Determine the [x, y] coordinate at the center of the cell enclosing the given text.  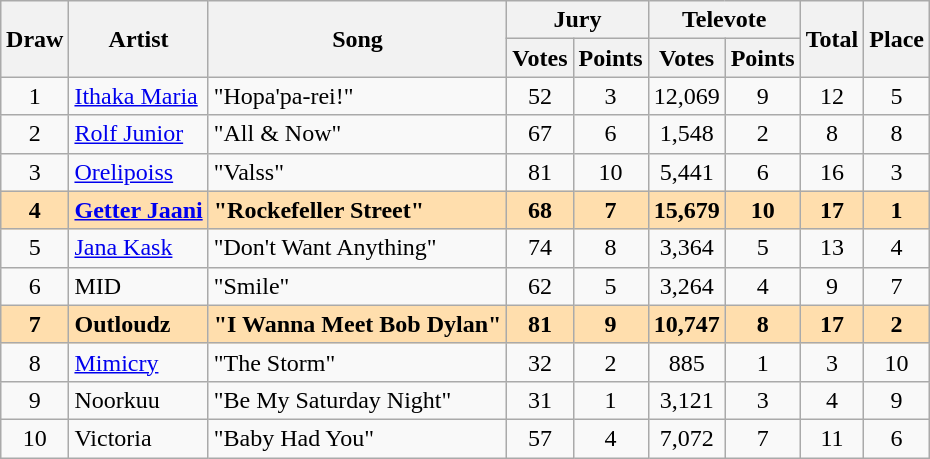
Ithaka Maria [138, 96]
12 [832, 96]
62 [540, 286]
13 [832, 248]
"All & Now" [358, 134]
"Don't Want Anything" [358, 248]
Draw [35, 39]
Total [832, 39]
"Be My Saturday Night" [358, 400]
7,072 [686, 438]
Televote [724, 20]
"Valss" [358, 172]
11 [832, 438]
Orelipoiss [138, 172]
Artist [138, 39]
3,264 [686, 286]
Song [358, 39]
Mimicry [138, 362]
Jury [578, 20]
16 [832, 172]
5,441 [686, 172]
MID [138, 286]
Outloudz [138, 324]
Place [897, 39]
Victoria [138, 438]
32 [540, 362]
"Baby Had You" [358, 438]
74 [540, 248]
Getter Jaani [138, 210]
Rolf Junior [138, 134]
68 [540, 210]
3,121 [686, 400]
"I Wanna Meet Bob Dylan" [358, 324]
3,364 [686, 248]
Jana Kask [138, 248]
67 [540, 134]
"Hopa'pa-rei!" [358, 96]
"The Storm" [358, 362]
15,679 [686, 210]
52 [540, 96]
10,747 [686, 324]
Noorkuu [138, 400]
31 [540, 400]
12,069 [686, 96]
1,548 [686, 134]
57 [540, 438]
885 [686, 362]
"Smile" [358, 286]
"Rockefeller Street" [358, 210]
